Pinpoint the cell where the given text exists, returning its [x, y] midpoint coordinate. 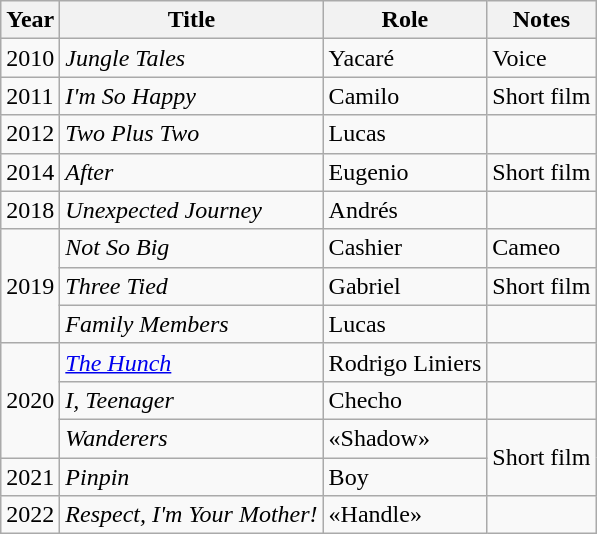
Wanderers [192, 438]
2010 [30, 58]
Notes [542, 20]
2022 [30, 515]
Title [192, 20]
Voice [542, 58]
Respect, I'm Your Mother! [192, 515]
Cashier [405, 248]
Rodrigo Liniers [405, 362]
Gabriel [405, 286]
«Handle» [405, 515]
2021 [30, 477]
Boy [405, 477]
I, Teenager [192, 400]
2011 [30, 96]
Two Plus Two [192, 134]
Cameo [542, 248]
2014 [30, 172]
Role [405, 20]
Camilo [405, 96]
After [192, 172]
Jungle Tales [192, 58]
2020 [30, 400]
Eugenio [405, 172]
I'm So Happy [192, 96]
Not So Big [192, 248]
Andrés [405, 210]
Yacaré [405, 58]
Unexpected Journey [192, 210]
2018 [30, 210]
2012 [30, 134]
Three Tied [192, 286]
Year [30, 20]
Pinpin [192, 477]
«Shadow» [405, 438]
2019 [30, 286]
Family Members [192, 324]
The Hunch [192, 362]
Checho [405, 400]
